Scan for the cell matching the given text and deliver its [x, y] coordinate at center. 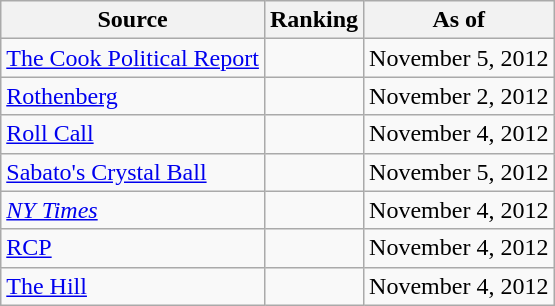
Roll Call [133, 134]
November 2, 2012 [459, 96]
The Hill [133, 286]
As of [459, 20]
Rothenberg [133, 96]
The Cook Political Report [133, 58]
NY Times [133, 210]
Source [133, 20]
Ranking [314, 20]
Sabato's Crystal Ball [133, 172]
RCP [133, 248]
